Find where the given text appears and provide that cell's center as [X, Y] coordinate. 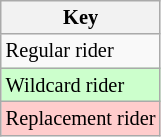
Wildcard rider [81, 85]
Regular rider [81, 51]
Key [81, 17]
Replacement rider [81, 118]
